Identify which cell holds the provided text, then report its (x, y) central coordinate. 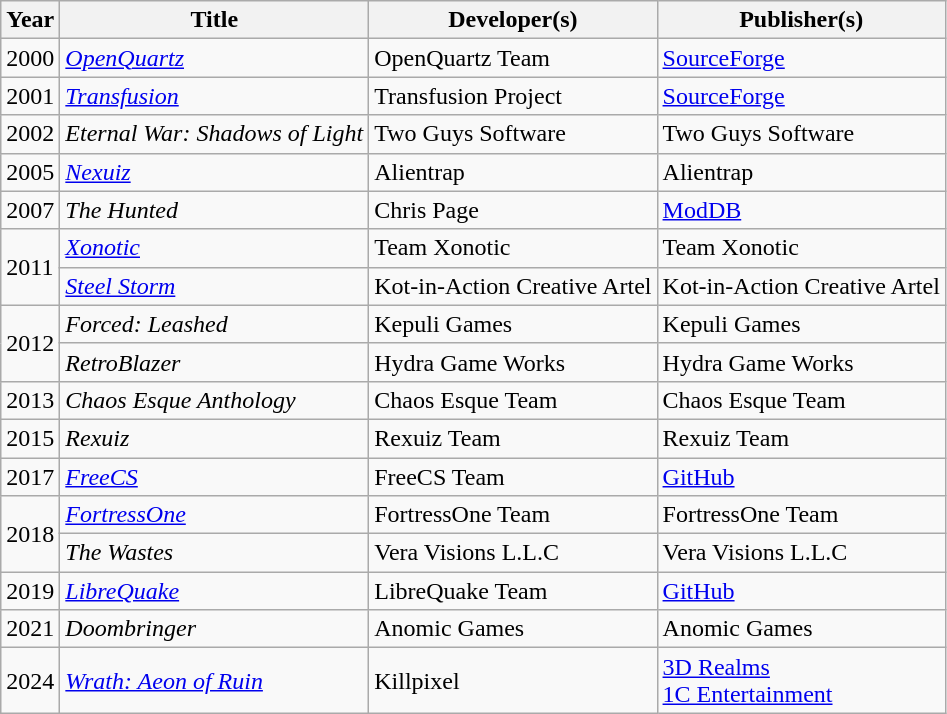
LibreQuake (214, 591)
2017 (30, 477)
OpenQuartz (214, 58)
LibreQuake Team (513, 591)
RetroBlazer (214, 362)
Year (30, 20)
The Hunted (214, 210)
OpenQuartz Team (513, 58)
The Wastes (214, 553)
Wrath: Aeon of Ruin (214, 680)
2024 (30, 680)
Transfusion (214, 96)
Killpixel (513, 680)
2013 (30, 400)
2005 (30, 172)
2019 (30, 591)
Rexuiz (214, 438)
2001 (30, 96)
Nexuiz (214, 172)
Steel Storm (214, 286)
FortressOne (214, 515)
Chaos Esque Anthology (214, 400)
FreeCS Team (513, 477)
3D Realms1C Entertainment (801, 680)
Doombringer (214, 629)
Developer(s) (513, 20)
2015 (30, 438)
2018 (30, 534)
Chris Page (513, 210)
Title (214, 20)
2021 (30, 629)
FreeCS (214, 477)
2012 (30, 343)
Publisher(s) (801, 20)
ModDB (801, 210)
Eternal War: Shadows of Light (214, 134)
Xonotic (214, 248)
2007 (30, 210)
Forced: Leashed (214, 324)
2000 (30, 58)
Transfusion Project (513, 96)
2002 (30, 134)
2011 (30, 267)
